Locate the cell with the specified text and output its [X, Y] center coordinate. 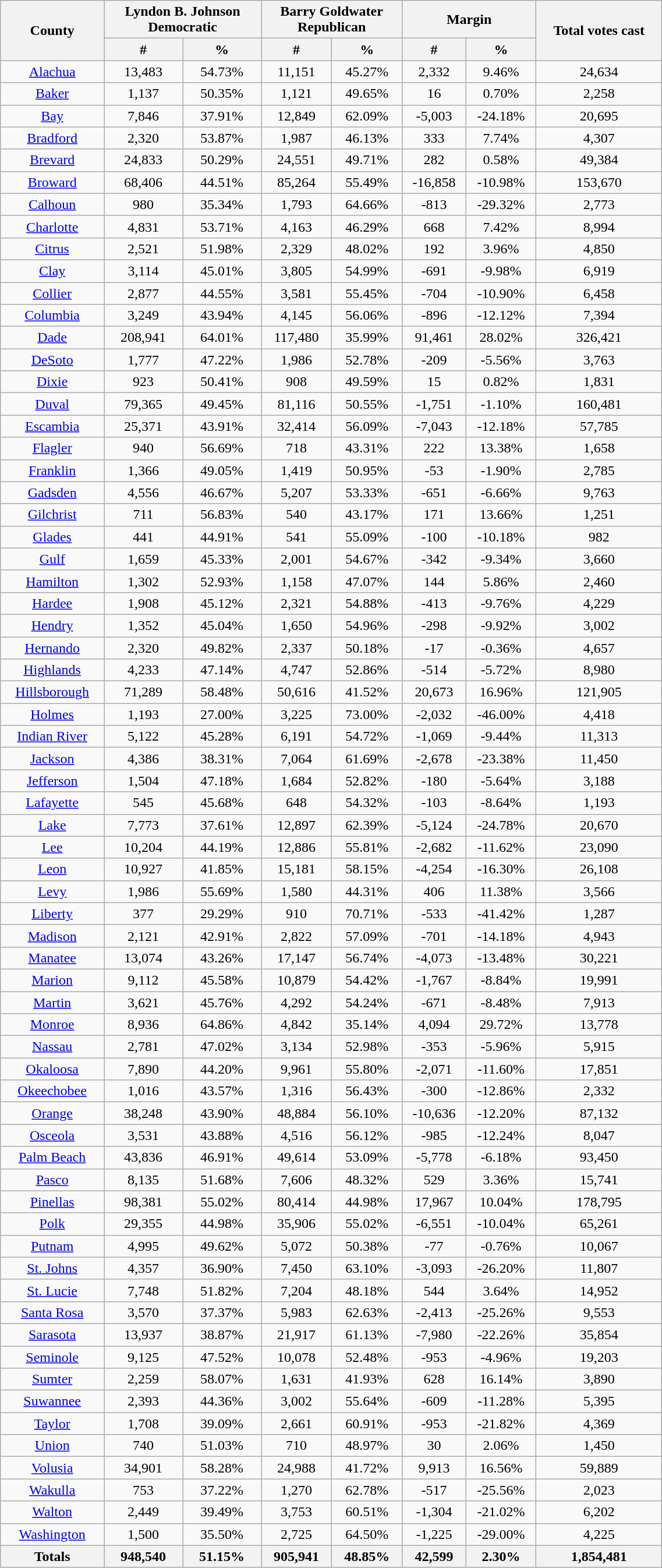
45.01% [222, 271]
61.13% [367, 1335]
4,307 [599, 138]
49.59% [367, 382]
56.10% [367, 1113]
46.91% [222, 1158]
Martin [52, 1002]
43.88% [222, 1135]
53.09% [367, 1158]
1,650 [296, 625]
37.61% [222, 825]
1,504 [143, 781]
37.37% [222, 1312]
1,316 [296, 1091]
192 [434, 249]
25,371 [143, 426]
43.31% [367, 448]
4,556 [143, 493]
540 [296, 515]
Alachua [52, 72]
24,551 [296, 160]
7,204 [296, 1290]
35.50% [222, 1534]
-353 [434, 1047]
4,386 [143, 759]
81,116 [296, 404]
Seminole [52, 1357]
10.04% [501, 1202]
55.49% [367, 182]
54.32% [367, 803]
43.57% [222, 1091]
2,121 [143, 936]
1,831 [599, 382]
45.12% [222, 603]
208,941 [143, 338]
-2,682 [434, 847]
Suwannee [52, 1401]
47.52% [222, 1357]
16.96% [501, 692]
4,831 [143, 226]
55.64% [367, 1401]
740 [143, 1446]
-691 [434, 271]
-671 [434, 1002]
11,151 [296, 72]
-7,980 [434, 1335]
32,414 [296, 426]
79,365 [143, 404]
Duval [52, 404]
49.82% [222, 648]
3,805 [296, 271]
63.10% [367, 1268]
Hamilton [52, 581]
13,937 [143, 1335]
905,941 [296, 1556]
23,090 [599, 847]
38,248 [143, 1113]
940 [143, 448]
8,047 [599, 1135]
54.88% [367, 603]
50.29% [222, 160]
54.42% [367, 980]
41.85% [222, 869]
3,890 [599, 1379]
46.29% [367, 226]
9,961 [296, 1069]
-0.36% [501, 648]
44.31% [367, 891]
12,886 [296, 847]
3,249 [143, 316]
Totals [52, 1556]
13.38% [501, 448]
11,807 [599, 1268]
46.13% [367, 138]
-9.34% [501, 559]
Hillsborough [52, 692]
160,481 [599, 404]
144 [434, 581]
-1,767 [434, 980]
Citrus [52, 249]
2,521 [143, 249]
60.91% [367, 1424]
Lafayette [52, 803]
-13.48% [501, 958]
1,659 [143, 559]
2,661 [296, 1424]
4,842 [296, 1025]
-4,073 [434, 958]
64.86% [222, 1025]
57.09% [367, 936]
Broward [52, 182]
-609 [434, 1401]
121,905 [599, 692]
1,251 [599, 515]
2,393 [143, 1401]
3,570 [143, 1312]
48,884 [296, 1113]
7,846 [143, 116]
-9.92% [501, 625]
-8.48% [501, 1002]
3,621 [143, 1002]
-12.24% [501, 1135]
64.01% [222, 338]
Total votes cast [599, 30]
Gilchrist [52, 515]
68,406 [143, 182]
54.96% [367, 625]
57,785 [599, 426]
4,418 [599, 714]
Palm Beach [52, 1158]
-11.28% [501, 1401]
4,145 [296, 316]
52.98% [367, 1047]
980 [143, 204]
29.29% [222, 914]
5.86% [501, 581]
Marion [52, 980]
1,352 [143, 625]
37.91% [222, 116]
7,394 [599, 316]
6,919 [599, 271]
80,414 [296, 1202]
Dixie [52, 382]
51.82% [222, 1290]
-14.18% [501, 936]
52.82% [367, 781]
1,287 [599, 914]
-413 [434, 603]
-53 [434, 470]
Putnam [52, 1246]
-5.64% [501, 781]
1,684 [296, 781]
60.51% [367, 1512]
7.42% [501, 226]
-0.76% [501, 1246]
1,631 [296, 1379]
48.32% [367, 1180]
Okaloosa [52, 1069]
-12.18% [501, 426]
-10.18% [501, 537]
Washington [52, 1534]
5,207 [296, 493]
-10.04% [501, 1224]
50,616 [296, 692]
Hernando [52, 648]
50.41% [222, 382]
7,606 [296, 1180]
45.33% [222, 559]
44.19% [222, 847]
2,725 [296, 1534]
2,258 [599, 94]
Lake [52, 825]
1,450 [599, 1446]
-6,551 [434, 1224]
51.98% [222, 249]
3,763 [599, 360]
-9.76% [501, 603]
17,967 [434, 1202]
St. Lucie [52, 1290]
17,851 [599, 1069]
49,614 [296, 1158]
Okeechobee [52, 1091]
3,753 [296, 1512]
1,137 [143, 94]
Levy [52, 891]
5,072 [296, 1246]
Brevard [52, 160]
56.69% [222, 448]
49,384 [599, 160]
29.72% [501, 1025]
1,158 [296, 581]
-896 [434, 316]
50.18% [367, 648]
29,355 [143, 1224]
Walton [52, 1512]
4,943 [599, 936]
65,261 [599, 1224]
Volusia [52, 1468]
48.02% [367, 249]
Indian River [52, 737]
2.30% [501, 1556]
20,695 [599, 116]
35.14% [367, 1025]
52.93% [222, 581]
5,983 [296, 1312]
Highlands [52, 670]
982 [599, 537]
4,995 [143, 1246]
-209 [434, 360]
178,795 [599, 1202]
-1.10% [501, 404]
11,313 [599, 737]
-651 [434, 493]
Calhoun [52, 204]
93,450 [599, 1158]
7,913 [599, 1002]
45.28% [222, 737]
-2,678 [434, 759]
2,001 [296, 559]
87,132 [599, 1113]
753 [143, 1490]
49.71% [367, 160]
Bay [52, 116]
44.51% [222, 182]
62.63% [367, 1312]
-25.26% [501, 1312]
-17 [434, 648]
53.87% [222, 138]
6,202 [599, 1512]
53.33% [367, 493]
64.66% [367, 204]
51.68% [222, 1180]
3,660 [599, 559]
908 [296, 382]
49.05% [222, 470]
222 [434, 448]
3,134 [296, 1047]
55.45% [367, 293]
55.09% [367, 537]
43.91% [222, 426]
45.27% [367, 72]
3.64% [501, 1290]
85,264 [296, 182]
-11.60% [501, 1069]
Taylor [52, 1424]
171 [434, 515]
2,321 [296, 603]
30,221 [599, 958]
4,850 [599, 249]
54.24% [367, 1002]
2,460 [599, 581]
-9.98% [501, 271]
-701 [434, 936]
41.52% [367, 692]
-29.00% [501, 1534]
55.81% [367, 847]
71,289 [143, 692]
1,016 [143, 1091]
648 [296, 803]
-6.18% [501, 1158]
Monroe [52, 1025]
Hendry [52, 625]
46.67% [222, 493]
47.02% [222, 1047]
-41.42% [501, 914]
2,822 [296, 936]
-12.12% [501, 316]
3,114 [143, 271]
6,458 [599, 293]
98,381 [143, 1202]
Flagler [52, 448]
-25.56% [501, 1490]
58.28% [222, 1468]
44.36% [222, 1401]
19,203 [599, 1357]
5,915 [599, 1047]
Wakulla [52, 1490]
Gulf [52, 559]
35.34% [222, 204]
21,917 [296, 1335]
15,741 [599, 1180]
3,188 [599, 781]
16 [434, 94]
91,461 [434, 338]
-46.00% [501, 714]
2,785 [599, 470]
48.97% [367, 1446]
718 [296, 448]
39.09% [222, 1424]
54.72% [367, 737]
2,781 [143, 1047]
9,913 [434, 1468]
51.03% [222, 1446]
441 [143, 537]
58.07% [222, 1379]
27.00% [222, 714]
333 [434, 138]
-298 [434, 625]
12,897 [296, 825]
26,108 [599, 869]
-5.72% [501, 670]
-8.64% [501, 803]
42,599 [434, 1556]
70.71% [367, 914]
2,023 [599, 1490]
Pasco [52, 1180]
-8.84% [501, 980]
20,673 [434, 692]
Columbia [52, 316]
4,233 [143, 670]
6,191 [296, 737]
9,763 [599, 493]
11,450 [599, 759]
4,163 [296, 226]
1,777 [143, 360]
Bradford [52, 138]
-342 [434, 559]
Clay [52, 271]
Union [52, 1446]
Osceola [52, 1135]
4,747 [296, 670]
282 [434, 160]
923 [143, 382]
711 [143, 515]
9.46% [501, 72]
-23.38% [501, 759]
16.56% [501, 1468]
-5.56% [501, 360]
545 [143, 803]
44.91% [222, 537]
41.93% [367, 1379]
Escambia [52, 426]
50.55% [367, 404]
10,078 [296, 1357]
153,670 [599, 182]
44.55% [222, 293]
58.48% [222, 692]
2,259 [143, 1379]
1,270 [296, 1490]
49.65% [367, 94]
-12.86% [501, 1091]
2,449 [143, 1512]
DeSoto [52, 360]
49.45% [222, 404]
Orange [52, 1113]
44.20% [222, 1069]
52.48% [367, 1357]
2.06% [501, 1446]
628 [434, 1379]
1,908 [143, 603]
-10.98% [501, 182]
54.99% [367, 271]
-16.30% [501, 869]
10,927 [143, 869]
Gadsden [52, 493]
9,553 [599, 1312]
50.35% [222, 94]
-813 [434, 204]
1,658 [599, 448]
-21.02% [501, 1512]
326,421 [599, 338]
4,292 [296, 1002]
3,581 [296, 293]
7,890 [143, 1069]
52.86% [367, 670]
50.95% [367, 470]
Polk [52, 1224]
24,988 [296, 1468]
-26.20% [501, 1268]
-1,225 [434, 1534]
-12.20% [501, 1113]
14,952 [599, 1290]
-6.66% [501, 493]
1,580 [296, 891]
56.06% [367, 316]
Liberty [52, 914]
13,074 [143, 958]
10,204 [143, 847]
2,329 [296, 249]
-5,124 [434, 825]
48.85% [367, 1556]
-24.18% [501, 116]
1,366 [143, 470]
-16,858 [434, 182]
4,516 [296, 1135]
16.14% [501, 1379]
56.12% [367, 1135]
8,135 [143, 1180]
47.14% [222, 670]
-2,032 [434, 714]
Collier [52, 293]
8,936 [143, 1025]
1,500 [143, 1534]
-77 [434, 1246]
54.73% [222, 72]
45.76% [222, 1002]
55.69% [222, 891]
Lee [52, 847]
544 [434, 1290]
13,483 [143, 72]
-514 [434, 670]
0.70% [501, 94]
-704 [434, 293]
30 [434, 1446]
11.38% [501, 891]
2,773 [599, 204]
24,833 [143, 160]
38.87% [222, 1335]
-9.44% [501, 737]
-5,003 [434, 116]
Glades [52, 537]
-5,778 [434, 1158]
Jackson [52, 759]
56.09% [367, 426]
45.68% [222, 803]
Dade [52, 338]
Margin [469, 20]
35,906 [296, 1224]
4,229 [599, 603]
35,854 [599, 1335]
15 [434, 382]
-29.32% [501, 204]
38.31% [222, 759]
1,987 [296, 138]
Holmes [52, 714]
-517 [434, 1490]
36.90% [222, 1268]
Charlotte [52, 226]
7,064 [296, 759]
13.66% [501, 515]
Manatee [52, 958]
529 [434, 1180]
-2,071 [434, 1069]
Lyndon B. JohnsonDemocratic [183, 20]
12,849 [296, 116]
47.07% [367, 581]
3.36% [501, 1180]
-5.96% [501, 1047]
-21.82% [501, 1424]
St. Johns [52, 1268]
8,994 [599, 226]
35.99% [367, 338]
117,480 [296, 338]
55.80% [367, 1069]
56.83% [222, 515]
62.39% [367, 825]
53.71% [222, 226]
-3,093 [434, 1268]
3,531 [143, 1135]
62.78% [367, 1490]
Franklin [52, 470]
20,670 [599, 825]
58.15% [367, 869]
4,357 [143, 1268]
7.74% [501, 138]
17,147 [296, 958]
-4,254 [434, 869]
-24.78% [501, 825]
Sarasota [52, 1335]
48.18% [367, 1290]
64.50% [367, 1534]
19,991 [599, 980]
0.82% [501, 382]
-1,304 [434, 1512]
5,395 [599, 1401]
56.74% [367, 958]
-103 [434, 803]
0.58% [501, 160]
47.18% [222, 781]
4,657 [599, 648]
948,540 [143, 1556]
10,879 [296, 980]
710 [296, 1446]
-300 [434, 1091]
42.91% [222, 936]
-180 [434, 781]
-10.90% [501, 293]
43.26% [222, 958]
541 [296, 537]
5,122 [143, 737]
-2,413 [434, 1312]
County [52, 30]
50.38% [367, 1246]
910 [296, 914]
7,748 [143, 1290]
-1,751 [434, 404]
-10,636 [434, 1113]
28.02% [501, 338]
-1,069 [434, 737]
24,634 [599, 72]
4,225 [599, 1534]
Madison [52, 936]
45.58% [222, 980]
10,067 [599, 1246]
406 [434, 891]
Barry GoldwaterRepublican [331, 20]
43,836 [143, 1158]
34,901 [143, 1468]
51.15% [222, 1556]
1,302 [143, 581]
41.72% [367, 1468]
2,877 [143, 293]
Hardee [52, 603]
4,094 [434, 1025]
56.43% [367, 1091]
-4.96% [501, 1357]
Jefferson [52, 781]
377 [143, 914]
7,773 [143, 825]
9,125 [143, 1357]
1,708 [143, 1424]
3,566 [599, 891]
-1.90% [501, 470]
61.69% [367, 759]
1,419 [296, 470]
-11.62% [501, 847]
Pinellas [52, 1202]
9,112 [143, 980]
-100 [434, 537]
1,854,481 [599, 1556]
4,369 [599, 1424]
37.22% [222, 1490]
-533 [434, 914]
43.90% [222, 1113]
59,889 [599, 1468]
43.17% [367, 515]
-7,043 [434, 426]
13,778 [599, 1025]
7,450 [296, 1268]
39.49% [222, 1512]
52.78% [367, 360]
3.96% [501, 249]
Sumter [52, 1379]
1,793 [296, 204]
47.22% [222, 360]
49.62% [222, 1246]
43.94% [222, 316]
62.09% [367, 116]
2,337 [296, 648]
Leon [52, 869]
-22.26% [501, 1335]
-985 [434, 1135]
54.67% [367, 559]
3,225 [296, 714]
15,181 [296, 869]
Baker [52, 94]
Nassau [52, 1047]
668 [434, 226]
1,121 [296, 94]
8,980 [599, 670]
45.04% [222, 625]
73.00% [367, 714]
Santa Rosa [52, 1312]
